Pinpoint the cell where the given text exists, returning its (x, y) midpoint coordinate. 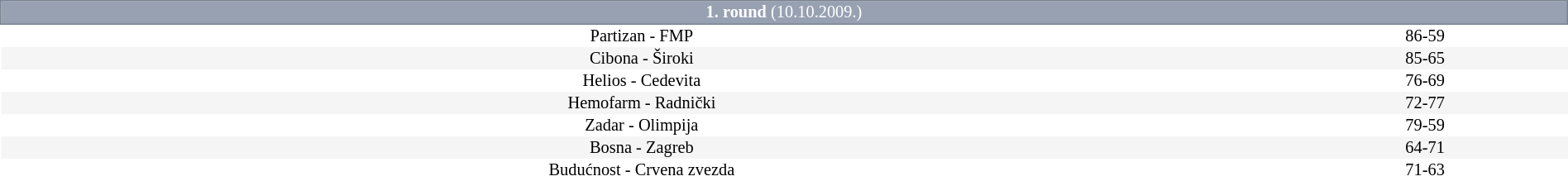
64-71 (1425, 147)
Helios - Cedevita (642, 81)
1. round (10.10.2009.) (784, 12)
71-63 (1425, 170)
86-59 (1425, 36)
Budućnost - Crvena zvezda (642, 170)
79-59 (1425, 126)
Partizan - FMP (642, 36)
76-69 (1425, 81)
Bosna - Zagreb (642, 147)
Zadar - Olimpija (642, 126)
85-65 (1425, 58)
Hemofarm - Radnički (642, 102)
Cibona - Široki (642, 58)
72-77 (1425, 102)
